For the text-containing cell, return its midpoint in [X, Y] coordinate format. 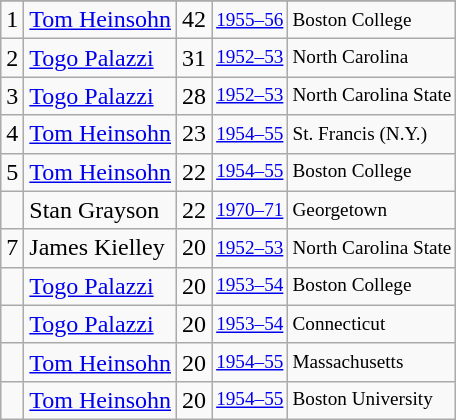
North Carolina [372, 58]
3 [12, 96]
Connecticut [372, 324]
7 [12, 248]
1970–71 [250, 210]
2 [12, 58]
1955–56 [250, 20]
5 [12, 172]
23 [194, 134]
Georgetown [372, 210]
1 [12, 20]
28 [194, 96]
31 [194, 58]
42 [194, 20]
4 [12, 134]
St. Francis (N.Y.) [372, 134]
Massachusetts [372, 362]
James Kielley [100, 248]
Boston University [372, 400]
Stan Grayson [100, 210]
